Scan for the cell matching the given text and deliver its (x, y) coordinate at center. 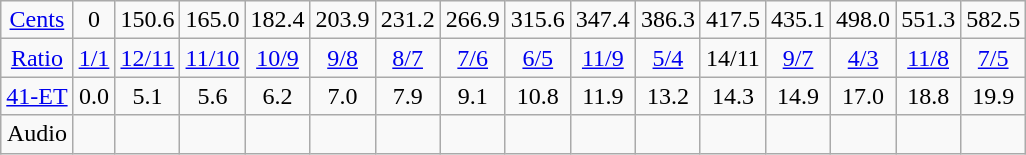
5.6 (212, 96)
14.9 (798, 96)
Ratio (37, 58)
10.8 (538, 96)
1/1 (94, 58)
7/6 (472, 58)
14/11 (732, 58)
11/9 (602, 58)
347.4 (602, 20)
0.0 (94, 96)
18.8 (928, 96)
9/8 (342, 58)
Cents (37, 20)
8/7 (408, 58)
6.2 (278, 96)
551.3 (928, 20)
498.0 (864, 20)
14.3 (732, 96)
0 (94, 20)
12/11 (148, 58)
4/3 (864, 58)
Audio (37, 134)
17.0 (864, 96)
9/7 (798, 58)
231.2 (408, 20)
417.5 (732, 20)
182.4 (278, 20)
7.9 (408, 96)
10/9 (278, 58)
11/8 (928, 58)
11.9 (602, 96)
41-ET (37, 96)
5.1 (148, 96)
266.9 (472, 20)
9.1 (472, 96)
19.9 (994, 96)
435.1 (798, 20)
386.3 (668, 20)
13.2 (668, 96)
165.0 (212, 20)
315.6 (538, 20)
7/5 (994, 58)
11/10 (212, 58)
7.0 (342, 96)
5/4 (668, 58)
150.6 (148, 20)
6/5 (538, 58)
203.9 (342, 20)
582.5 (994, 20)
